Provide the (x, y) coordinate of the cell's center where the given text is located.  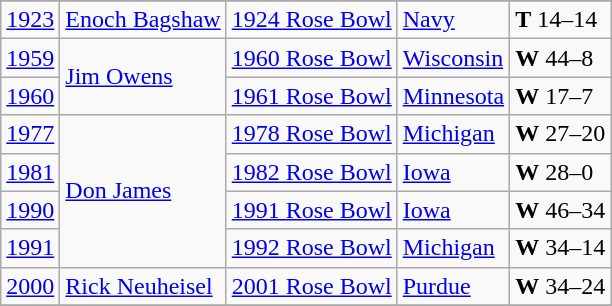
1981 (30, 172)
W 28–0 (560, 172)
1959 (30, 58)
Minnesota (453, 96)
1960 Rose Bowl (312, 58)
W 46–34 (560, 210)
1991 (30, 248)
W 17–7 (560, 96)
Purdue (453, 286)
Navy (453, 20)
1924 Rose Bowl (312, 20)
W 27–20 (560, 134)
Wisconsin (453, 58)
W 34–24 (560, 286)
1960 (30, 96)
Don James (143, 191)
Rick Neuheisel (143, 286)
W 44–8 (560, 58)
1992 Rose Bowl (312, 248)
Enoch Bagshaw (143, 20)
1923 (30, 20)
1961 Rose Bowl (312, 96)
Jim Owens (143, 77)
2001 Rose Bowl (312, 286)
1990 (30, 210)
1982 Rose Bowl (312, 172)
2000 (30, 286)
1991 Rose Bowl (312, 210)
T 14–14 (560, 20)
1977 (30, 134)
1978 Rose Bowl (312, 134)
W 34–14 (560, 248)
